Capture the cell that displays the provided text and extract its [x, y] central coordinate. 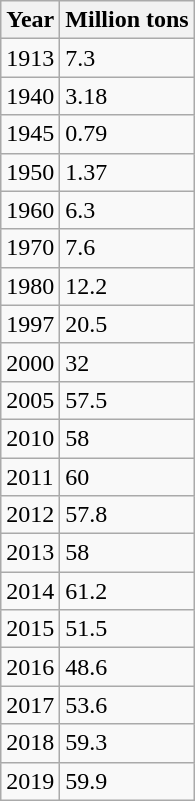
3.18 [127, 96]
57.5 [127, 400]
1940 [30, 96]
2017 [30, 705]
2000 [30, 362]
20.5 [127, 324]
Million tons [127, 20]
60 [127, 477]
2019 [30, 781]
59.9 [127, 781]
6.3 [127, 210]
1.37 [127, 172]
2011 [30, 477]
2014 [30, 591]
2005 [30, 400]
32 [127, 362]
53.6 [127, 705]
0.79 [127, 134]
2015 [30, 629]
2016 [30, 667]
1950 [30, 172]
Year [30, 20]
2012 [30, 515]
1970 [30, 248]
7.6 [127, 248]
2013 [30, 553]
2010 [30, 438]
1913 [30, 58]
2018 [30, 743]
59.3 [127, 743]
1997 [30, 324]
7.3 [127, 58]
1980 [30, 286]
1945 [30, 134]
1960 [30, 210]
48.6 [127, 667]
12.2 [127, 286]
57.8 [127, 515]
51.5 [127, 629]
61.2 [127, 591]
